Scan for the cell matching the given text and deliver its (x, y) coordinate at center. 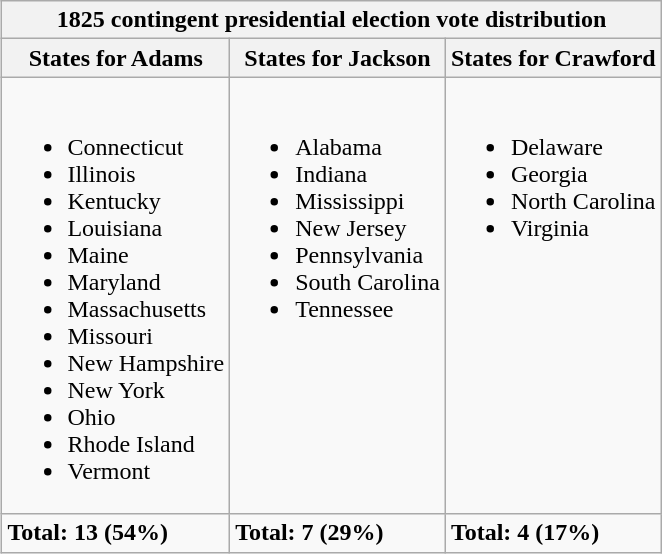
Total: 4 (17%) (553, 533)
ConnecticutIllinoisKentuckyLouisianaMaineMarylandMassachusettsMissouriNew HampshireNew YorkOhioRhode IslandVermont (116, 296)
AlabamaIndianaMississippiNew JerseyPennsylvaniaSouth CarolinaTennessee (338, 296)
Total: 13 (54%) (116, 533)
DelawareGeorgiaNorth CarolinaVirginia (553, 296)
Total: 7 (29%) (338, 533)
1825 contingent presidential election vote distribution (332, 20)
States for Jackson (338, 58)
States for Adams (116, 58)
States for Crawford (553, 58)
